Locate the cell with the specified text and output its (X, Y) center coordinate. 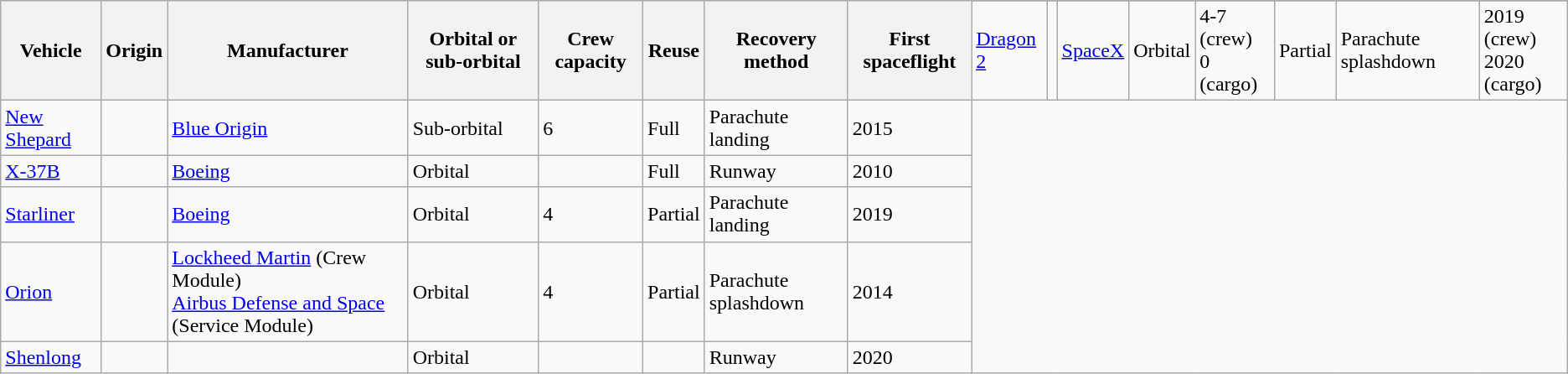
X-37B (51, 171)
Reuse (674, 50)
Orion (51, 292)
6 (591, 127)
2019 (crew) 2020 (cargo) (1523, 50)
New Shepard (51, 127)
Crew capacity (591, 50)
4-7 (crew) 0 (cargo) (1235, 50)
Starliner (51, 215)
Origin (134, 50)
2014 (910, 292)
2020 (910, 357)
Shenlong (51, 357)
Dragon 2 (1010, 50)
Lockheed Martin (Crew Module) Airbus Defense and Space (Service Module) (288, 292)
Recovery method (776, 50)
2010 (910, 171)
Blue Origin (288, 127)
Orbital or sub-orbital (472, 50)
2019 (910, 215)
Sub-orbital (472, 127)
2015 (910, 127)
First spaceflight (910, 50)
Vehicle (51, 50)
SpaceX (1093, 50)
Manufacturer (288, 50)
